Return (X, Y) of the center of cell containing provided text 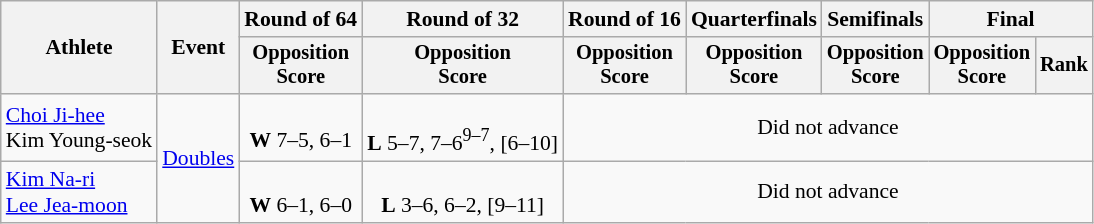
Quarterfinals (754, 19)
Semifinals (876, 19)
Round of 32 (462, 19)
Choi Ji-heeKim Young-seok (79, 128)
Round of 16 (624, 19)
Event (198, 48)
W 7–5, 6–1 (300, 128)
L 3–6, 6–2, [9–11] (462, 192)
Rank (1064, 66)
Kim Na-riLee Jea-moon (79, 192)
W 6–1, 6–0 (300, 192)
Athlete (79, 48)
Doubles (198, 158)
Final (1011, 19)
Round of 64 (300, 19)
L 5–7, 7–69–7, [6–10] (462, 128)
